Output the [X, Y] coordinate of the center of the cell containing the given text.  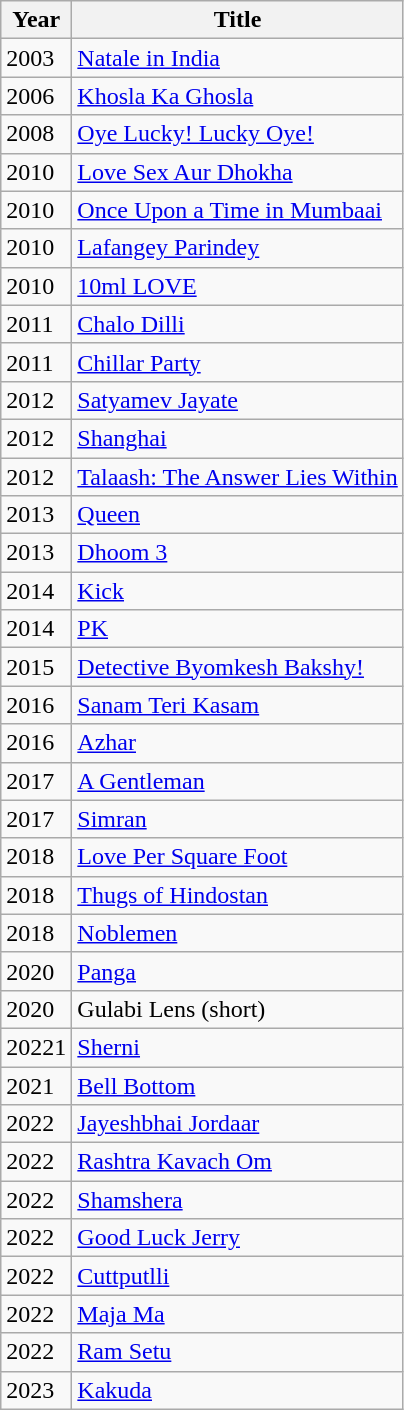
Year [36, 20]
Talaash: The Answer Lies Within [238, 477]
Kakuda [238, 1390]
Kick [238, 591]
Ram Setu [238, 1352]
Satyamev Jayate [238, 400]
Jayeshbhai Jordaar [238, 1124]
2023 [36, 1390]
Chalo Dilli [238, 324]
Detective Byomkesh Bakshy! [238, 667]
Cuttputlli [238, 1276]
Love Per Square Foot [238, 857]
PK [238, 629]
Natale in India [238, 58]
10ml LOVE [238, 286]
Simran [238, 819]
2006 [36, 96]
Noblemen [238, 933]
Khosla Ka Ghosla [238, 96]
Love Sex Aur Dhokha [238, 172]
Bell Bottom [238, 1085]
Sanam Teri Kasam [238, 705]
Gulabi Lens (short) [238, 1009]
Lafangey Parindey [238, 248]
2003 [36, 58]
Panga [238, 971]
Rashtra Kavach Om [238, 1162]
Good Luck Jerry [238, 1238]
Azhar [238, 743]
Shanghai [238, 438]
Queen [238, 515]
20221 [36, 1047]
Maja Ma [238, 1314]
A Gentleman [238, 781]
Chillar Party [238, 362]
Once Upon a Time in Mumbaai [238, 210]
Dhoom 3 [238, 553]
Sherni [238, 1047]
Oye Lucky! Lucky Oye! [238, 134]
2021 [36, 1085]
2008 [36, 134]
Shamshera [238, 1200]
2015 [36, 667]
Thugs of Hindostan [238, 895]
Title [238, 20]
